Return [X, Y] of the center of cell containing provided text 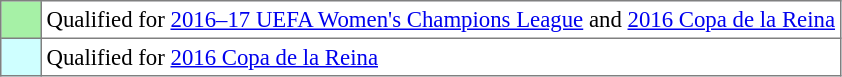
Qualified for 2016–17 UEFA Women's Champions League and 2016 Copa de la Reina [440, 20]
Qualified for 2016 Copa de la Reina [440, 57]
